Search for the cell housing the specified text and yield its [X, Y] center coordinate. 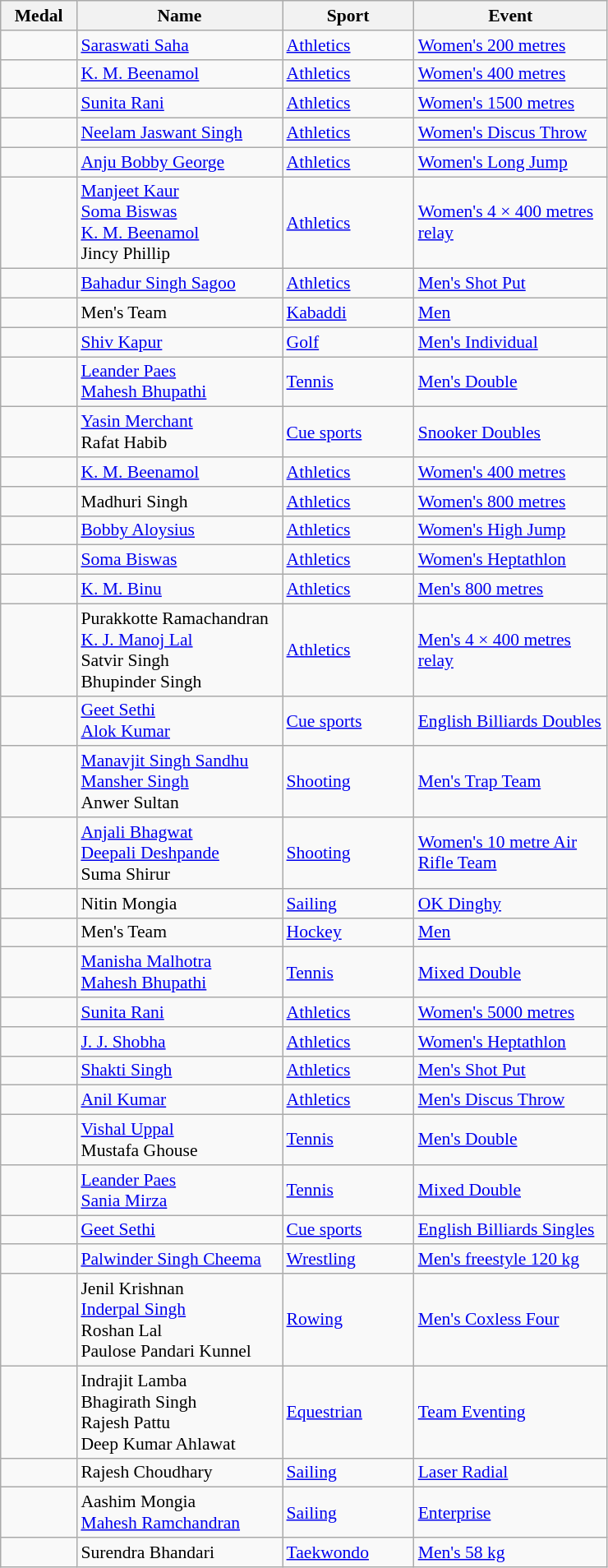
Rajesh Choudhary [179, 1473]
Bahadur Singh Sagoo [179, 284]
Saraswati Saha [179, 45]
Men's 4 × 400 metres relay [511, 650]
J. J. Shobha [179, 1042]
Snooker Doubles [511, 432]
Women's 10 metre Air Rifle Team [511, 853]
Wrestling [348, 1260]
Aashim MongiaMahesh Ramchandran [179, 1513]
English Billiards Doubles [511, 720]
Enterprise [511, 1513]
Surendra Bhandari [179, 1552]
Men's Trap Team [511, 783]
Name [179, 16]
Shiv Kapur [179, 342]
K. M. Binu [179, 590]
Leander PaesMahesh Bhupathi [179, 382]
Women's 4 × 400 metres relay [511, 223]
Women's Long Jump [511, 162]
Sport [348, 16]
Indrajit LambaBhagirath SinghRajesh PattuDeep Kumar Ahlawat [179, 1412]
Hockey [348, 932]
Manjeet KaurSoma BiswasK. M. BeenamolJincy Phillip [179, 223]
Jenil KrishnanInderpal SinghRoshan LalPaulose Pandari Kunnel [179, 1320]
Women's Discus Throw [511, 133]
Kabaddi [348, 313]
Rowing [348, 1320]
Golf [348, 342]
Team Eventing [511, 1412]
Purakkotte RamachandranK. J. Manoj LalSatvir SinghBhupinder Singh [179, 650]
Men's Coxless Four [511, 1320]
Anil Kumar [179, 1100]
Shakti Singh [179, 1071]
Women's 1500 metres [511, 104]
Manavjit Singh SandhuMansher SinghAnwer Sultan [179, 783]
Equestrian [348, 1412]
Manisha MalhotraMahesh Bhupathi [179, 972]
Women's 5000 metres [511, 1012]
Men's Discus Throw [511, 1100]
Men's Individual [511, 342]
OK Dinghy [511, 904]
Anju Bobby George [179, 162]
Yasin MerchantRafat Habib [179, 432]
Event [511, 16]
Bobby Aloysius [179, 530]
Taekwondo [348, 1552]
Leander PaesSania Mirza [179, 1191]
Geet Sethi [179, 1230]
Soma Biswas [179, 560]
Geet SethiAlok Kumar [179, 720]
English Billiards Singles [511, 1230]
Men's 800 metres [511, 590]
Laser Radial [511, 1473]
Women's 800 metres [511, 502]
Men's 58 kg [511, 1552]
Men's freestyle 120 kg [511, 1260]
Palwinder Singh Cheema [179, 1260]
Neelam Jaswant Singh [179, 133]
Vishal UppalMustafa Ghouse [179, 1140]
Nitin Mongia [179, 904]
Medal [39, 16]
Anjali BhagwatDeepali DeshpandeSuma Shirur [179, 853]
Women's 200 metres [511, 45]
Women's High Jump [511, 530]
Madhuri Singh [179, 502]
